Scan for the cell matching the given text and deliver its [X, Y] coordinate at center. 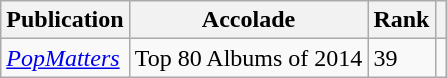
Rank [402, 20]
Publication [65, 20]
39 [402, 58]
Accolade [248, 20]
PopMatters [65, 58]
Top 80 Albums of 2014 [248, 58]
